Locate the cell with the specified text and output its [x, y] center coordinate. 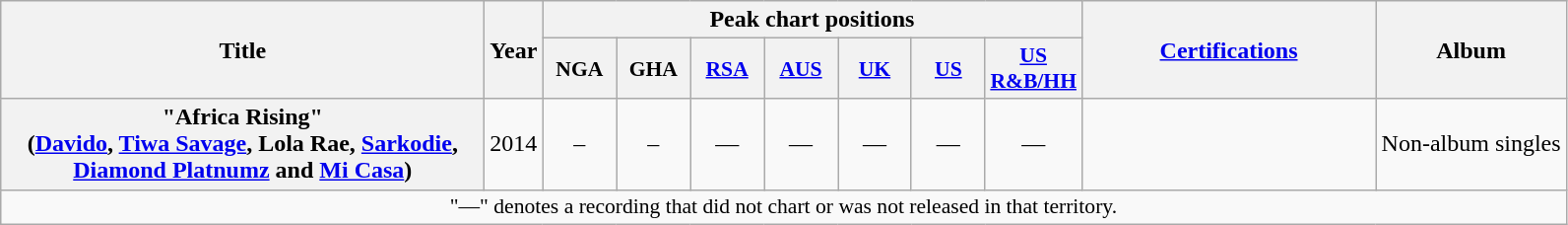
NGA [579, 69]
"Africa Rising"(Davido, Tiwa Savage, Lola Rae, Sarkodie, Diamond Platnumz and Mi Casa) [242, 144]
UK [875, 69]
USR&B/HH [1033, 69]
GHA [654, 69]
Certifications [1229, 49]
2014 [514, 144]
US [947, 69]
Title [242, 49]
RSA [727, 69]
Peak chart positions [812, 20]
Year [514, 49]
Album [1471, 49]
Non-album singles [1471, 144]
AUS [802, 69]
"—" denotes a recording that did not chart or was not released in that territory. [784, 207]
